Identify which cell holds the provided text, then report its (X, Y) central coordinate. 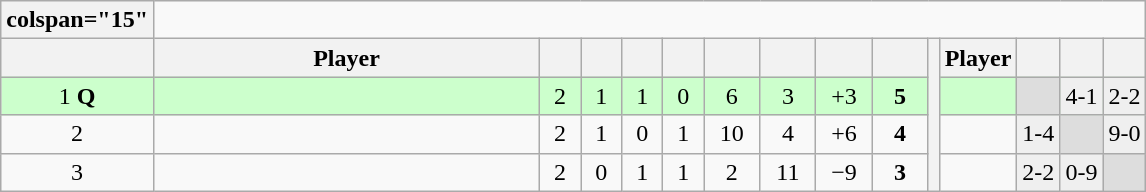
10 (732, 134)
11 (788, 172)
9-0 (1124, 134)
colspan="15" (78, 20)
1-4 (1038, 134)
4-1 (1082, 96)
5 (900, 96)
+6 (844, 134)
+3 (844, 96)
1 Q (78, 96)
0-9 (1082, 172)
6 (732, 96)
−9 (844, 172)
